From the cell containing the given text, extract its center point as (x, y) coordinate. 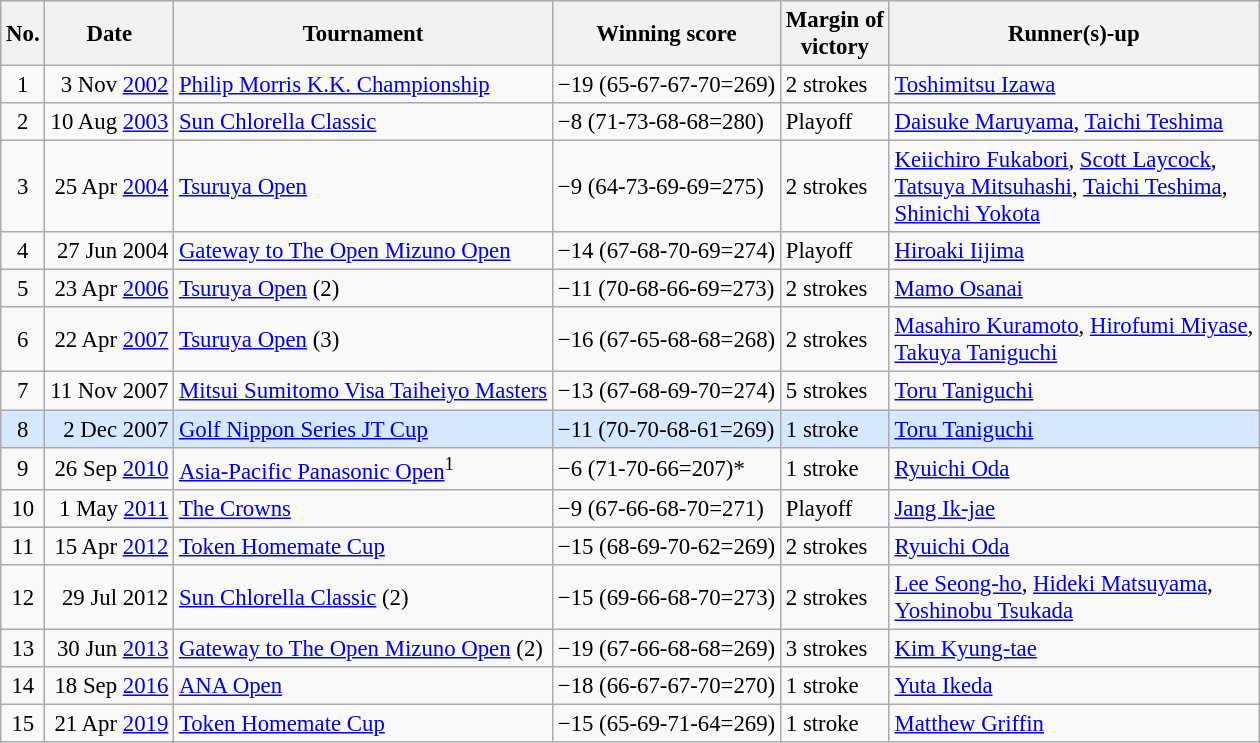
Keiichiro Fukabori, Scott Laycock, Tatsuya Mitsuhashi, Taichi Teshima, Shinichi Yokota (1074, 187)
−6 (71-70-66=207)* (666, 468)
4 (23, 251)
26 Sep 2010 (110, 468)
Philip Morris K.K. Championship (364, 85)
Sun Chlorella Classic (2) (364, 598)
10 (23, 508)
14 (23, 686)
−15 (68-69-70-62=269) (666, 546)
10 Aug 2003 (110, 122)
Mitsui Sumitomo Visa Taiheiyo Masters (364, 391)
Mamo Osanai (1074, 289)
9 (23, 468)
Jang Ik-jae (1074, 508)
−15 (65-69-71-64=269) (666, 723)
−11 (70-68-66-69=273) (666, 289)
Date (110, 34)
Tsuruya Open (2) (364, 289)
Runner(s)-up (1074, 34)
Sun Chlorella Classic (364, 122)
5 (23, 289)
6 (23, 340)
3 Nov 2002 (110, 85)
−9 (67-66-68-70=271) (666, 508)
21 Apr 2019 (110, 723)
22 Apr 2007 (110, 340)
Margin ofvictory (834, 34)
Golf Nippon Series JT Cup (364, 429)
Kim Kyung-tae (1074, 648)
−19 (65-67-67-70=269) (666, 85)
2 Dec 2007 (110, 429)
7 (23, 391)
13 (23, 648)
12 (23, 598)
Tsuruya Open (364, 187)
Toshimitsu Izawa (1074, 85)
3 strokes (834, 648)
−8 (71-73-68-68=280) (666, 122)
Yuta Ikeda (1074, 686)
Lee Seong-ho, Hideki Matsuyama, Yoshinobu Tsukada (1074, 598)
30 Jun 2013 (110, 648)
−11 (70-70-68-61=269) (666, 429)
The Crowns (364, 508)
Gateway to The Open Mizuno Open (364, 251)
ANA Open (364, 686)
1 (23, 85)
15 (23, 723)
No. (23, 34)
23 Apr 2006 (110, 289)
Hiroaki Iijima (1074, 251)
3 (23, 187)
Tournament (364, 34)
27 Jun 2004 (110, 251)
Gateway to The Open Mizuno Open (2) (364, 648)
5 strokes (834, 391)
−18 (66-67-67-70=270) (666, 686)
Masahiro Kuramoto, Hirofumi Miyase, Takuya Taniguchi (1074, 340)
18 Sep 2016 (110, 686)
−15 (69-66-68-70=273) (666, 598)
−16 (67-65-68-68=268) (666, 340)
8 (23, 429)
11 Nov 2007 (110, 391)
1 May 2011 (110, 508)
Daisuke Maruyama, Taichi Teshima (1074, 122)
15 Apr 2012 (110, 546)
−19 (67-66-68-68=269) (666, 648)
−9 (64-73-69-69=275) (666, 187)
Asia-Pacific Panasonic Open1 (364, 468)
Matthew Griffin (1074, 723)
29 Jul 2012 (110, 598)
Tsuruya Open (3) (364, 340)
Winning score (666, 34)
−13 (67-68-69-70=274) (666, 391)
−14 (67-68-70-69=274) (666, 251)
2 (23, 122)
25 Apr 2004 (110, 187)
11 (23, 546)
